From the cell containing the given text, extract its center point as (X, Y) coordinate. 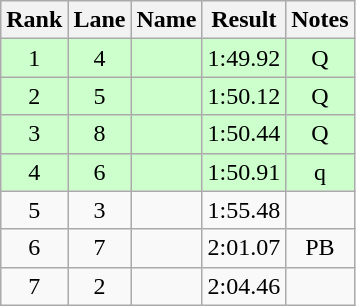
1:55.48 (244, 210)
1:50.44 (244, 134)
Result (244, 20)
Name (166, 20)
2:01.07 (244, 248)
8 (100, 134)
Rank (34, 20)
PB (320, 248)
2:04.46 (244, 286)
1:49.92 (244, 58)
q (320, 172)
Lane (100, 20)
1:50.12 (244, 96)
1 (34, 58)
Notes (320, 20)
1:50.91 (244, 172)
